Return the (X, Y) coordinate for the center point of the cell that contains the specified text.  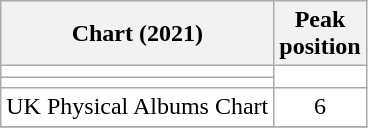
Chart (2021) (138, 34)
6 (320, 107)
Peakposition (320, 34)
UK Physical Albums Chart (138, 107)
